Find where the given text appears and provide that cell's center as (X, Y) coordinate. 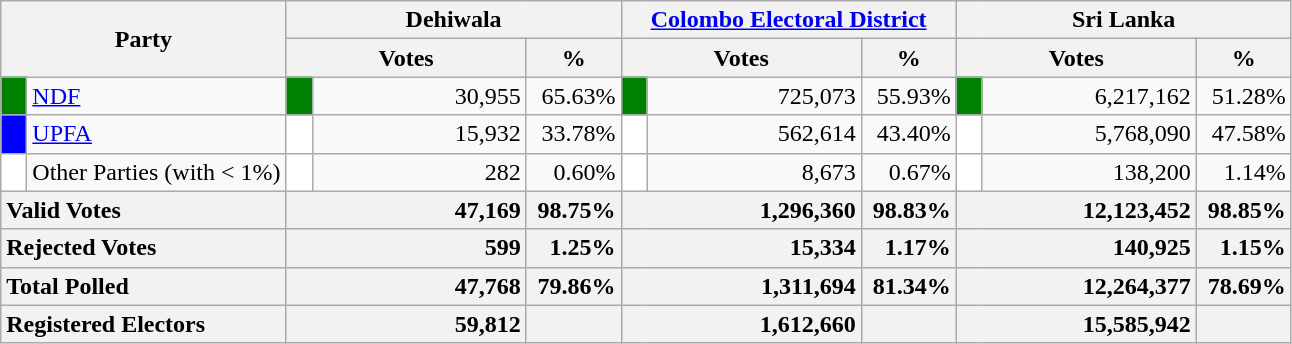
Valid Votes (144, 210)
12,123,452 (1076, 210)
562,614 (754, 134)
47.58% (1244, 134)
282 (419, 172)
15,334 (741, 248)
98.75% (574, 210)
12,264,377 (1076, 286)
33.78% (574, 134)
140,925 (1076, 248)
599 (406, 248)
47,768 (406, 286)
6,217,162 (1089, 96)
30,955 (419, 96)
15,585,942 (1076, 324)
NDF (156, 96)
79.86% (574, 286)
65.63% (574, 96)
1.25% (574, 248)
51.28% (1244, 96)
1,612,660 (741, 324)
Colombo Electoral District (788, 20)
8,673 (754, 172)
Party (144, 39)
15,932 (419, 134)
1,311,694 (741, 286)
0.60% (574, 172)
1.17% (908, 248)
1.15% (1244, 248)
0.67% (908, 172)
47,169 (406, 210)
5,768,090 (1089, 134)
59,812 (406, 324)
1,296,360 (741, 210)
1.14% (1244, 172)
Other Parties (with < 1%) (156, 172)
725,073 (754, 96)
Registered Electors (144, 324)
Sri Lanka (1124, 20)
43.40% (908, 134)
Total Polled (144, 286)
Rejected Votes (144, 248)
81.34% (908, 286)
98.83% (908, 210)
UPFA (156, 134)
138,200 (1089, 172)
55.93% (908, 96)
98.85% (1244, 210)
78.69% (1244, 286)
Dehiwala (454, 20)
